Extract the [X, Y] coordinate from the center of the cell holding the provided text.  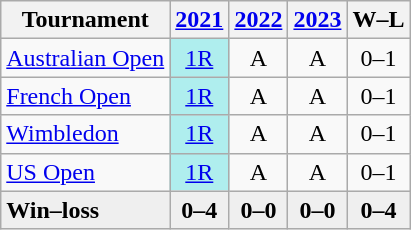
2023 [318, 20]
Wimbledon [86, 134]
US Open [86, 172]
2022 [258, 20]
French Open [86, 96]
Tournament [86, 20]
2021 [200, 20]
Win–loss [86, 210]
Australian Open [86, 58]
W–L [378, 20]
